For the text-containing cell, return its midpoint in [X, Y] coordinate format. 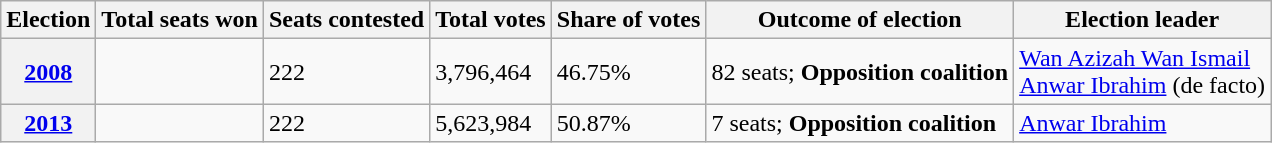
2013 [48, 123]
3,796,464 [491, 72]
Anwar Ibrahim [1142, 123]
Total votes [491, 20]
46.75% [628, 72]
Total seats won [180, 20]
Election [48, 20]
82 seats; Opposition coalition [860, 72]
2008 [48, 72]
Outcome of election [860, 20]
7 seats; Opposition coalition [860, 123]
Share of votes [628, 20]
5,623,984 [491, 123]
Wan Azizah Wan IsmailAnwar Ibrahim (de facto) [1142, 72]
Election leader [1142, 20]
Seats contested [346, 20]
50.87% [628, 123]
